Capture the cell that displays the provided text and extract its (x, y) central coordinate. 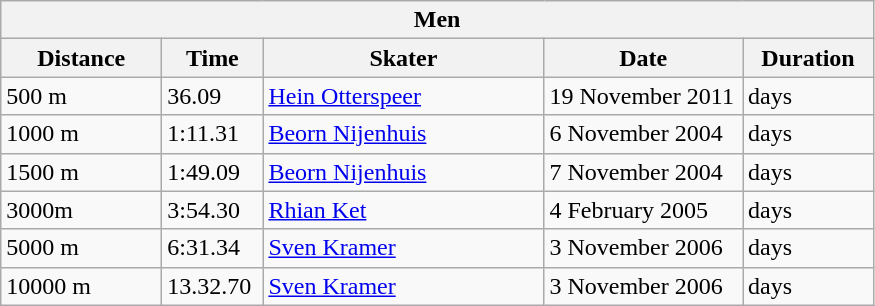
13.32.70 (212, 286)
500 m (82, 96)
19 November 2011 (644, 96)
1000 m (82, 134)
1:49.09 (212, 172)
Hein Otterspeer (404, 96)
6 November 2004 (644, 134)
7 November 2004 (644, 172)
36.09 (212, 96)
Rhian Ket (404, 210)
Skater (404, 58)
10000 m (82, 286)
Date (644, 58)
3:54.30 (212, 210)
5000 m (82, 248)
Time (212, 58)
1500 m (82, 172)
3000m (82, 210)
6:31.34 (212, 248)
1:11.31 (212, 134)
Distance (82, 58)
Men (438, 20)
Duration (808, 58)
4 February 2005 (644, 210)
